Find where the given text appears and provide that cell's center as (X, Y) coordinate. 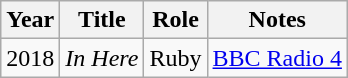
Ruby (176, 58)
Role (176, 20)
BBC Radio 4 (277, 58)
In Here (102, 58)
2018 (30, 58)
Title (102, 20)
Notes (277, 20)
Year (30, 20)
